Find where the given text appears and provide that cell's center as (x, y) coordinate. 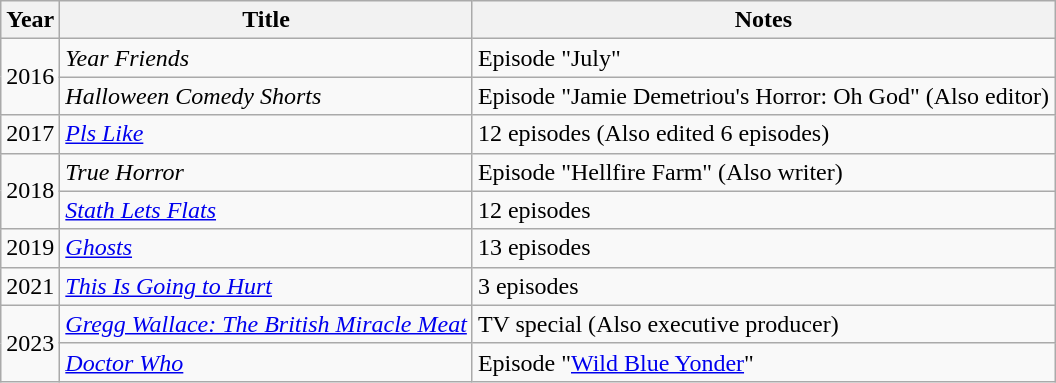
Pls Like (266, 134)
12 episodes (Also edited 6 episodes) (763, 134)
13 episodes (763, 248)
2017 (30, 134)
TV special (Also executive producer) (763, 324)
Stath Lets Flats (266, 210)
Doctor Who (266, 362)
3 episodes (763, 286)
Episode "Jamie Demetriou's Horror: Oh God" (Also editor) (763, 96)
2023 (30, 343)
12 episodes (763, 210)
This Is Going to Hurt (266, 286)
2018 (30, 191)
Year (30, 20)
Notes (763, 20)
Episode "July" (763, 58)
Title (266, 20)
Halloween Comedy Shorts (266, 96)
Ghosts (266, 248)
Episode "Wild Blue Yonder" (763, 362)
Gregg Wallace: The British Miracle Meat (266, 324)
Episode "Hellfire Farm" (Also writer) (763, 172)
2016 (30, 77)
2021 (30, 286)
True Horror (266, 172)
Year Friends (266, 58)
2019 (30, 248)
